Identify which cell holds the provided text, then report its (X, Y) central coordinate. 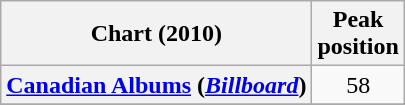
58 (358, 85)
Chart (2010) (156, 34)
Canadian Albums (Billboard) (156, 85)
Peak position (358, 34)
